Capture the cell that displays the provided text and extract its [x, y] central coordinate. 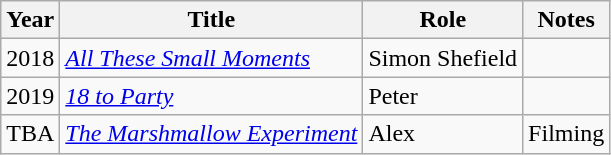
TBA [30, 134]
Alex [443, 134]
Year [30, 20]
The Marshmallow Experiment [212, 134]
Filming [566, 134]
2018 [30, 58]
All These Small Moments [212, 58]
Simon Shefield [443, 58]
18 to Party [212, 96]
2019 [30, 96]
Role [443, 20]
Title [212, 20]
Peter [443, 96]
Notes [566, 20]
